Return the (X, Y) coordinate for the center point of the cell that contains the specified text.  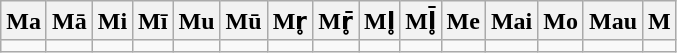
M (660, 21)
Mr̥ (290, 21)
Mu (196, 21)
Mā (69, 21)
Mo (561, 21)
Mi (112, 21)
Mr̥̄ (336, 21)
Mai (511, 21)
Mū (244, 21)
Me (463, 21)
Ma (24, 21)
Ml̥̄ (420, 21)
Ml̥ (380, 21)
Mau (612, 21)
Mī (153, 21)
